For the text-containing cell, return its midpoint in (X, Y) coordinate format. 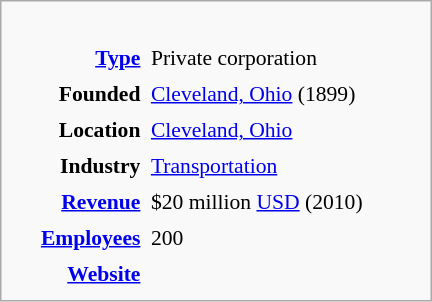
Type (78, 58)
Founded (78, 94)
Revenue (78, 202)
$20 million USD (2010) (284, 202)
Cleveland, Ohio (284, 130)
Location (78, 130)
Website (78, 274)
Employees (78, 238)
Transportation (284, 166)
200 (284, 238)
Private corporation (284, 58)
Cleveland, Ohio (1899) (284, 94)
Industry (78, 166)
